Return the [X, Y] coordinate for the center point of the cell that contains the specified text.  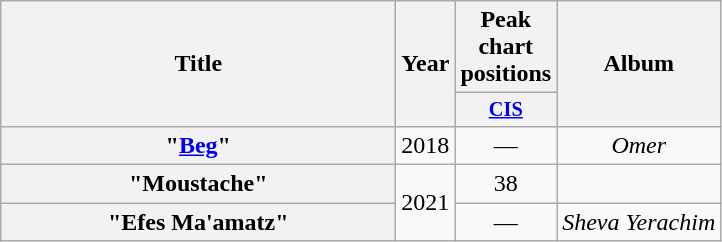
Omer [639, 145]
Peak chart positions [506, 47]
38 [506, 184]
Sheva Yerachim [639, 222]
CIS [506, 110]
"Beg" [198, 145]
Album [639, 64]
2021 [426, 203]
2018 [426, 145]
Year [426, 64]
Title [198, 64]
"Moustache" [198, 184]
"Efes Ma'amatz" [198, 222]
